Scan for the cell matching the given text and deliver its [x, y] coordinate at center. 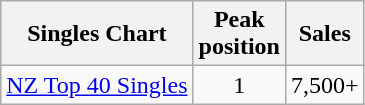
7,500+ [324, 85]
Peakposition [239, 34]
NZ Top 40 Singles [97, 85]
Sales [324, 34]
1 [239, 85]
Singles Chart [97, 34]
